Pinpoint the cell where the given text exists, returning its (x, y) midpoint coordinate. 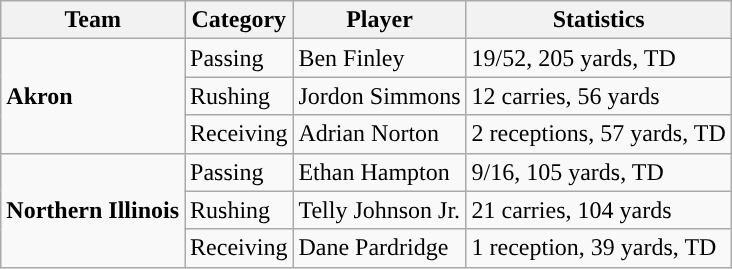
Player (380, 20)
Category (239, 20)
19/52, 205 yards, TD (598, 58)
Ethan Hampton (380, 172)
21 carries, 104 yards (598, 210)
Telly Johnson Jr. (380, 210)
Adrian Norton (380, 134)
Northern Illinois (93, 210)
2 receptions, 57 yards, TD (598, 134)
Statistics (598, 20)
Dane Pardridge (380, 248)
Ben Finley (380, 58)
12 carries, 56 yards (598, 96)
Jordon Simmons (380, 96)
1 reception, 39 yards, TD (598, 248)
Team (93, 20)
9/16, 105 yards, TD (598, 172)
Akron (93, 96)
